Search for the cell housing the specified text and yield its (X, Y) center coordinate. 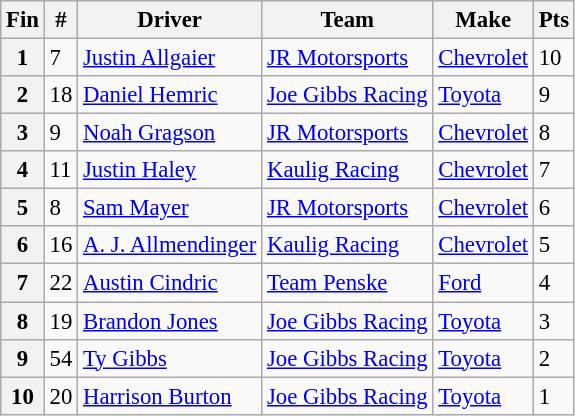
Ty Gibbs (170, 358)
Brandon Jones (170, 321)
18 (60, 95)
Noah Gragson (170, 133)
Make (483, 20)
A. J. Allmendinger (170, 245)
Sam Mayer (170, 208)
Austin Cindric (170, 283)
Fin (23, 20)
Driver (170, 20)
16 (60, 245)
22 (60, 283)
Harrison Burton (170, 396)
Pts (554, 20)
Daniel Hemric (170, 95)
19 (60, 321)
11 (60, 170)
54 (60, 358)
20 (60, 396)
Team (348, 20)
Justin Haley (170, 170)
Team Penske (348, 283)
Justin Allgaier (170, 58)
# (60, 20)
Ford (483, 283)
